Output the (x, y) coordinate of the center of the cell containing the given text.  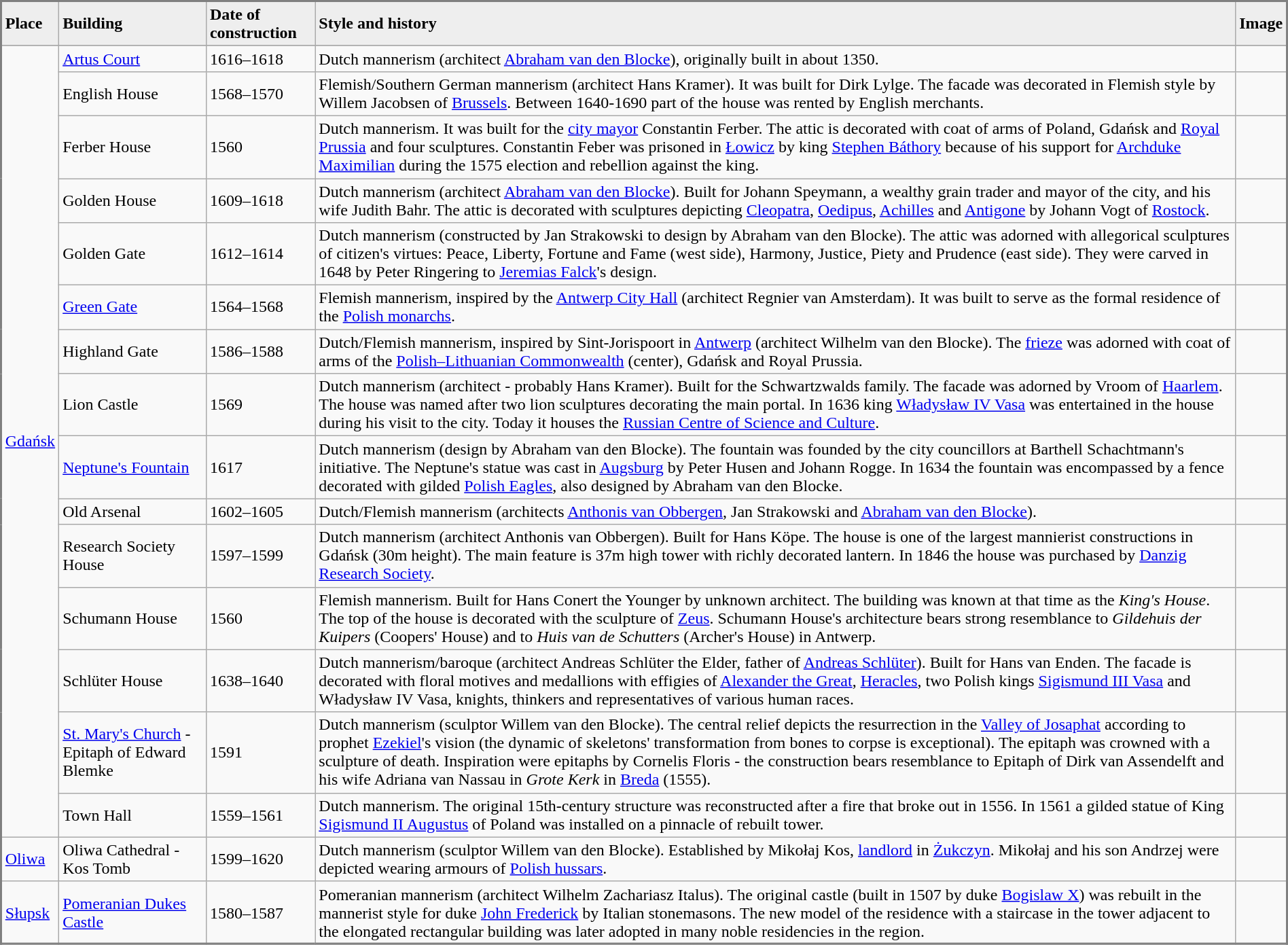
1569 (260, 405)
1609–1618 (260, 200)
Gdańsk (30, 442)
1602–1605 (260, 512)
Pomeranian Dukes Castle (133, 912)
1586–1588 (260, 352)
Neptune's Fountain (133, 467)
1599–1620 (260, 859)
1638–1640 (260, 681)
1564–1568 (260, 307)
Oliwa (30, 859)
Słupsk (30, 912)
Old Arsenal (133, 512)
English House (133, 94)
Schumann House (133, 618)
Highland Gate (133, 352)
Research Society House (133, 556)
Style and history (776, 24)
Dutch mannerism (architect Abraham van den Blocke), originally built in about 1350. (776, 58)
Oliwa Cathedral - Kos Tomb (133, 859)
Place (30, 24)
1616–1618 (260, 58)
Dutch/Flemish mannerism (architects Anthonis van Obbergen, Jan Strakowski and Abraham van den Blocke). (776, 512)
Lion Castle (133, 405)
1559–1561 (260, 815)
Image (1262, 24)
1580–1587 (260, 912)
Date of construction (260, 24)
1612–1614 (260, 254)
Town Hall (133, 815)
1597–1599 (260, 556)
1617 (260, 467)
Building (133, 24)
Artus Court (133, 58)
1591 (260, 753)
Golden Gate (133, 254)
Green Gate (133, 307)
Ferber House (133, 147)
St. Mary's Church - Epitaph of Edward Blemke (133, 753)
Golden House (133, 200)
Schlüter House (133, 681)
1568–1570 (260, 94)
